Provide the (X, Y) coordinate of the cell's center where the given text is located.  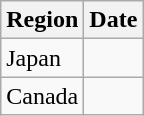
Date (114, 20)
Region (42, 20)
Japan (42, 58)
Canada (42, 96)
